Return the [X, Y] coordinate for the center point of the cell that contains the specified text.  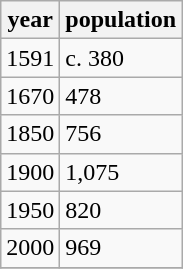
1900 [30, 172]
year [30, 20]
756 [121, 134]
2000 [30, 248]
1950 [30, 210]
1670 [30, 96]
969 [121, 248]
1850 [30, 134]
1591 [30, 58]
1,075 [121, 172]
820 [121, 210]
478 [121, 96]
c. 380 [121, 58]
population [121, 20]
